Return the [X, Y] coordinate for the center point of the cell that contains the specified text.  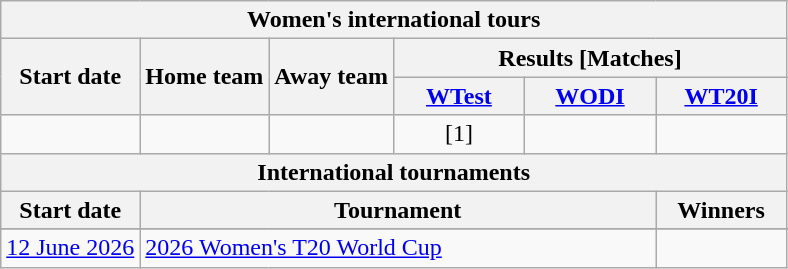
Women's international tours [394, 20]
Tournament [398, 210]
12 June 2026 [70, 248]
International tournaments [394, 172]
WT20I [722, 96]
2026 Women's T20 World Cup [398, 248]
WTest [458, 96]
Results [Matches] [590, 58]
WODI [590, 96]
Away team [332, 77]
Home team [204, 77]
[1] [458, 134]
Winners [722, 210]
